From the cell containing the given text, extract its center point as [x, y] coordinate. 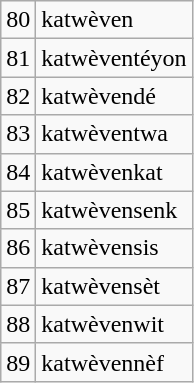
katwèventéyon [114, 58]
katwèvendé [114, 96]
katwèvenwit [114, 324]
84 [18, 172]
katwèvennèf [114, 362]
katwèventwa [114, 134]
82 [18, 96]
88 [18, 324]
katwèven [114, 20]
katwèvensenk [114, 210]
87 [18, 286]
80 [18, 20]
83 [18, 134]
katwèvensèt [114, 286]
katwèvensis [114, 248]
89 [18, 362]
85 [18, 210]
katwèvenkat [114, 172]
86 [18, 248]
81 [18, 58]
